Return the (X, Y) coordinate for the center point of the cell that contains the specified text.  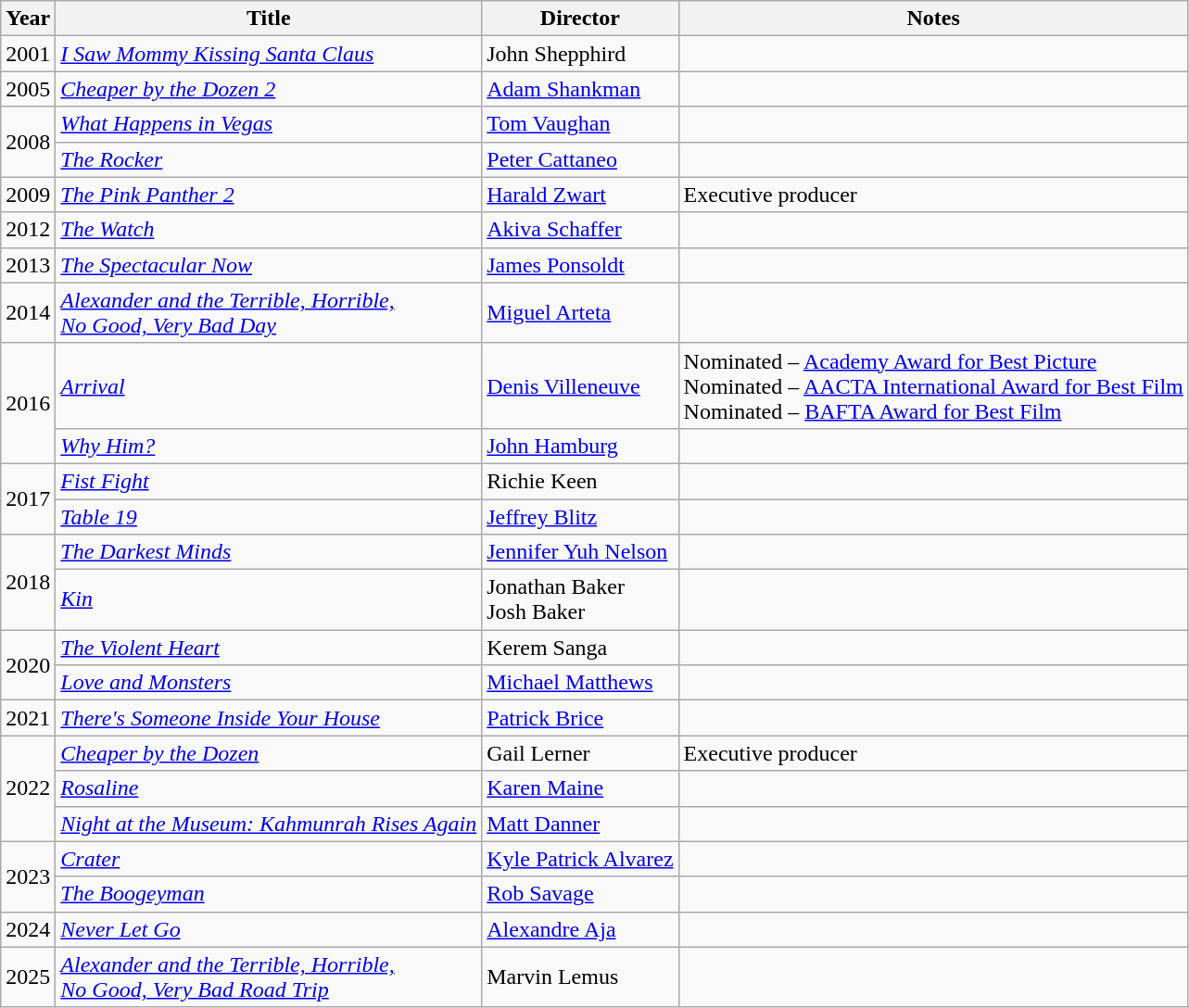
Kin (269, 600)
Tom Vaughan (580, 124)
Why Him? (269, 446)
The Spectacular Now (269, 265)
Patrick Brice (580, 718)
Crater (269, 859)
Kerem Sanga (580, 648)
2001 (28, 54)
What Happens in Vegas (269, 124)
Denis Villeneuve (580, 385)
The Watch (269, 230)
Notes (933, 19)
Peter Cattaneo (580, 159)
Jonathan BakerJosh Baker (580, 600)
Director (580, 19)
Never Let Go (269, 929)
I Saw Mommy Kissing Santa Claus (269, 54)
John Hamburg (580, 446)
2017 (28, 498)
Arrival (269, 385)
Adam Shankman (580, 89)
2016 (28, 403)
2024 (28, 929)
Karen Maine (580, 788)
Gail Lerner (580, 753)
2009 (28, 195)
2013 (28, 265)
Cheaper by the Dozen (269, 753)
2022 (28, 788)
Nominated – Academy Award for Best PictureNominated – AACTA International Award for Best FilmNominated – BAFTA Award for Best Film (933, 385)
Akiva Schaffer (580, 230)
Marvin Lemus (580, 976)
Fist Fight (269, 481)
The Rocker (269, 159)
The Darkest Minds (269, 552)
Miguel Arteta (580, 313)
Rob Savage (580, 894)
2018 (28, 582)
2008 (28, 142)
The Pink Panther 2 (269, 195)
Harald Zwart (580, 195)
Alexandre Aja (580, 929)
Michael Matthews (580, 683)
James Ponsoldt (580, 265)
2012 (28, 230)
Jeffrey Blitz (580, 516)
Jennifer Yuh Nelson (580, 552)
Matt Danner (580, 824)
2021 (28, 718)
2025 (28, 976)
Year (28, 19)
Title (269, 19)
Kyle Patrick Alvarez (580, 859)
Alexander and the Terrible, Horrible,No Good, Very Bad Day (269, 313)
Table 19 (269, 516)
There's Someone Inside Your House (269, 718)
2005 (28, 89)
2020 (28, 665)
John Shepphird (580, 54)
Rosaline (269, 788)
The Boogeyman (269, 894)
Cheaper by the Dozen 2 (269, 89)
The Violent Heart (269, 648)
Alexander and the Terrible, Horrible,No Good, Very Bad Road Trip (269, 976)
Love and Monsters (269, 683)
2014 (28, 313)
Richie Keen (580, 481)
Night at the Museum: Kahmunrah Rises Again (269, 824)
2023 (28, 876)
